From the cell containing the given text, extract its center point as (x, y) coordinate. 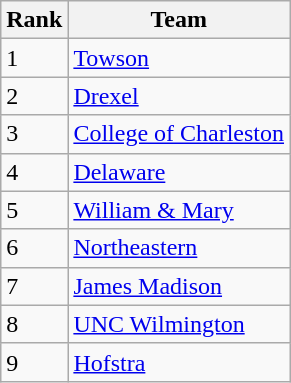
William & Mary (179, 210)
7 (34, 286)
2 (34, 96)
3 (34, 134)
Rank (34, 20)
Northeastern (179, 248)
4 (34, 172)
College of Charleston (179, 134)
1 (34, 58)
Drexel (179, 96)
Team (179, 20)
5 (34, 210)
9 (34, 362)
Delaware (179, 172)
Towson (179, 58)
6 (34, 248)
8 (34, 324)
Hofstra (179, 362)
James Madison (179, 286)
UNC Wilmington (179, 324)
